Return [x, y] of the center of cell containing provided text 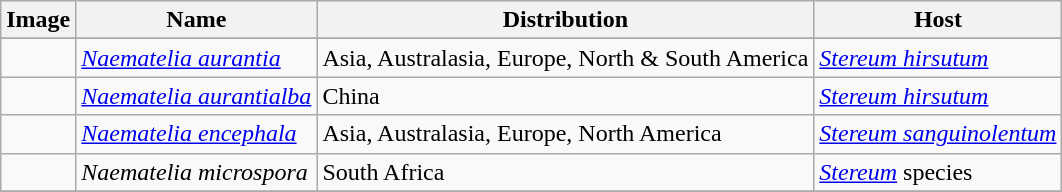
Asia, Australasia, Europe, North America [566, 134]
Asia, Australasia, Europe, North & South America [566, 58]
Stereum sanguinolentum [938, 134]
Distribution [566, 20]
Stereum species [938, 172]
Naematelia microspora [196, 172]
Host [938, 20]
China [566, 96]
Image [38, 20]
Naematelia aurantia [196, 58]
Name [196, 20]
South Africa [566, 172]
Naematelia aurantialba [196, 96]
Naematelia encephala [196, 134]
